From the cell containing the given text, extract its center point as [X, Y] coordinate. 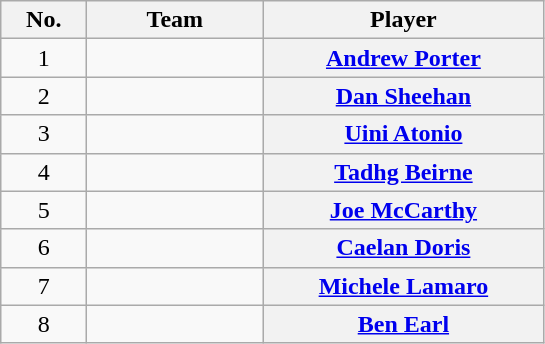
7 [44, 286]
Tadhg Beirne [404, 172]
Joe McCarthy [404, 210]
8 [44, 324]
6 [44, 248]
Ben Earl [404, 324]
3 [44, 134]
Player [404, 20]
4 [44, 172]
2 [44, 96]
Dan Sheehan [404, 96]
5 [44, 210]
Andrew Porter [404, 58]
Michele Lamaro [404, 286]
Uini Atonio [404, 134]
1 [44, 58]
Team [175, 20]
No. [44, 20]
Caelan Doris [404, 248]
